Return the [x, y] coordinate for the center point of the cell that contains the specified text.  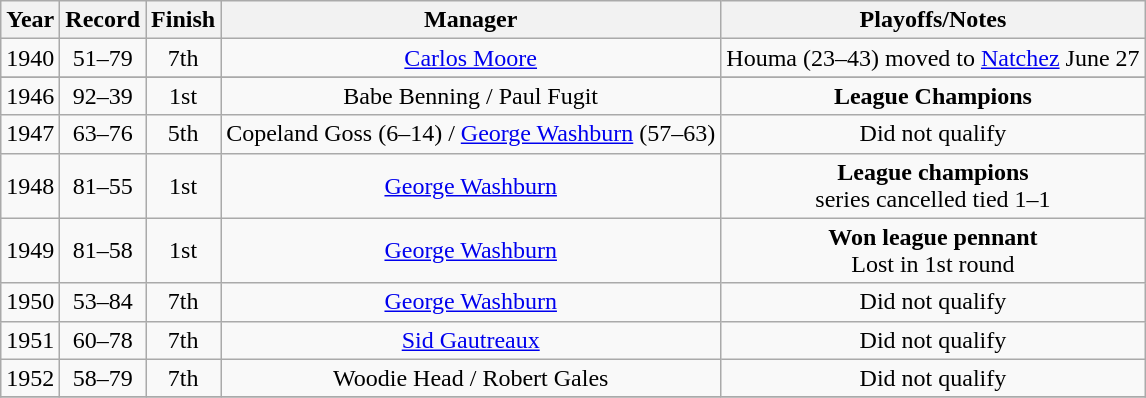
Babe Benning / Paul Fugit [471, 96]
1946 [30, 96]
League championsseries cancelled tied 1–1 [933, 186]
53–84 [103, 302]
Year [30, 20]
Woodie Head / Robert Gales [471, 378]
51–79 [103, 58]
1948 [30, 186]
Carlos Moore [471, 58]
1950 [30, 302]
1949 [30, 250]
1940 [30, 58]
1952 [30, 378]
60–78 [103, 340]
58–79 [103, 378]
92–39 [103, 96]
81–55 [103, 186]
Record [103, 20]
Playoffs/Notes [933, 20]
63–76 [103, 134]
Manager [471, 20]
Won league pennantLost in 1st round [933, 250]
Houma (23–43) moved to Natchez June 27 [933, 58]
League Champions [933, 96]
81–58 [103, 250]
1951 [30, 340]
5th [184, 134]
Sid Gautreaux [471, 340]
Copeland Goss (6–14) / George Washburn (57–63) [471, 134]
Finish [184, 20]
1947 [30, 134]
